Output the [x, y] coordinate of the center of the cell containing the given text.  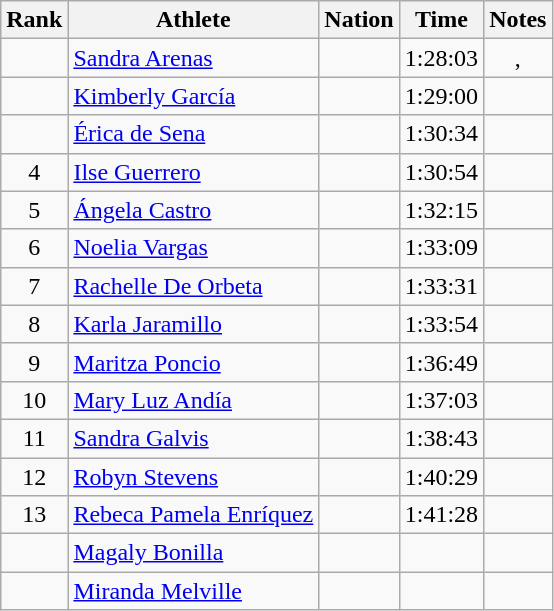
Mary Luz Andía [194, 400]
Karla Jaramillo [194, 324]
1:28:03 [441, 58]
Ángela Castro [194, 210]
4 [34, 172]
Notes [518, 20]
1:40:29 [441, 477]
1:33:54 [441, 324]
12 [34, 477]
11 [34, 438]
1:38:43 [441, 438]
Robyn Stevens [194, 477]
Rank [34, 20]
Nation [359, 20]
1:30:54 [441, 172]
1:41:28 [441, 515]
8 [34, 324]
7 [34, 286]
, [518, 58]
Magaly Bonilla [194, 553]
1:37:03 [441, 400]
Kimberly García [194, 96]
Noelia Vargas [194, 248]
Rebeca Pamela Enríquez [194, 515]
1:33:31 [441, 286]
Érica de Sena [194, 134]
Sandra Arenas [194, 58]
Athlete [194, 20]
1:32:15 [441, 210]
Time [441, 20]
10 [34, 400]
1:36:49 [441, 362]
9 [34, 362]
1:30:34 [441, 134]
5 [34, 210]
13 [34, 515]
Rachelle De Orbeta [194, 286]
6 [34, 248]
Sandra Galvis [194, 438]
1:33:09 [441, 248]
Miranda Melville [194, 591]
Maritza Poncio [194, 362]
1:29:00 [441, 96]
Ilse Guerrero [194, 172]
